Extract the [x, y] coordinate from the center of the cell holding the provided text.  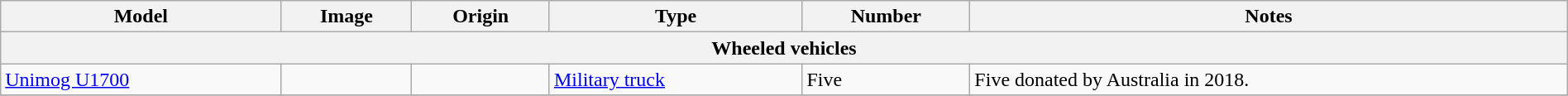
Number [887, 17]
Model [141, 17]
Image [347, 17]
Origin [481, 17]
Unimog U1700 [141, 79]
Type [675, 17]
Wheeled vehicles [784, 48]
Notes [1269, 17]
Five donated by Australia in 2018. [1269, 79]
Military truck [675, 79]
Five [887, 79]
